Identify which cell holds the provided text, then report its (X, Y) central coordinate. 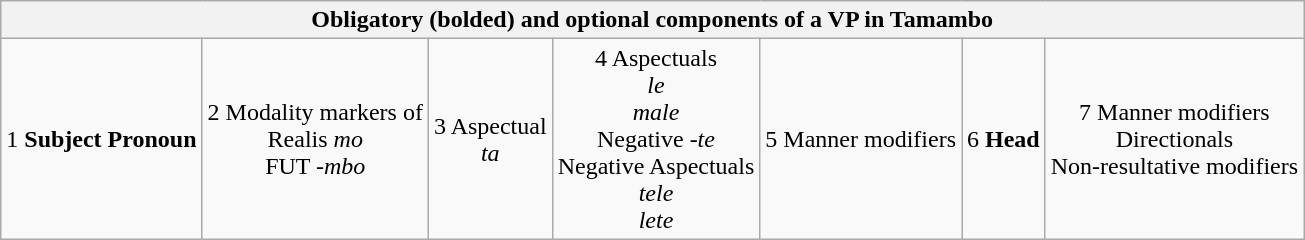
1 Subject Pronoun (102, 139)
3 Aspectualta (490, 139)
Obligatory (bolded) and optional components of a VP in Tamambo (652, 20)
4 AspectualslemaleNegative -teNegative Aspectualstelelete (656, 139)
5 Manner modifiers (861, 139)
6 Head (1004, 139)
7 Manner modifiersDirectionalsNon-resultative modifiers (1174, 139)
2 Modality markers ofRealis moFUT -mbo (315, 139)
